Pinpoint the cell where the given text exists, returning its (X, Y) midpoint coordinate. 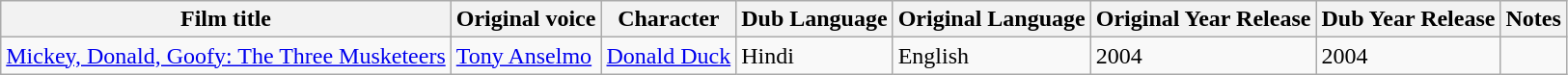
Original Year Release (1203, 19)
Original voice (526, 19)
Donald Duck (669, 56)
Tony Anselmo (526, 56)
Original Language (992, 19)
Notes (1533, 19)
Dub Year Release (1409, 19)
Mickey, Donald, Goofy: The Three Musketeers (226, 56)
Dub Language (814, 19)
Film title (226, 19)
Character (669, 19)
English (992, 56)
Hindi (814, 56)
